Return the [X, Y] coordinate for the center point of the cell that contains the specified text.  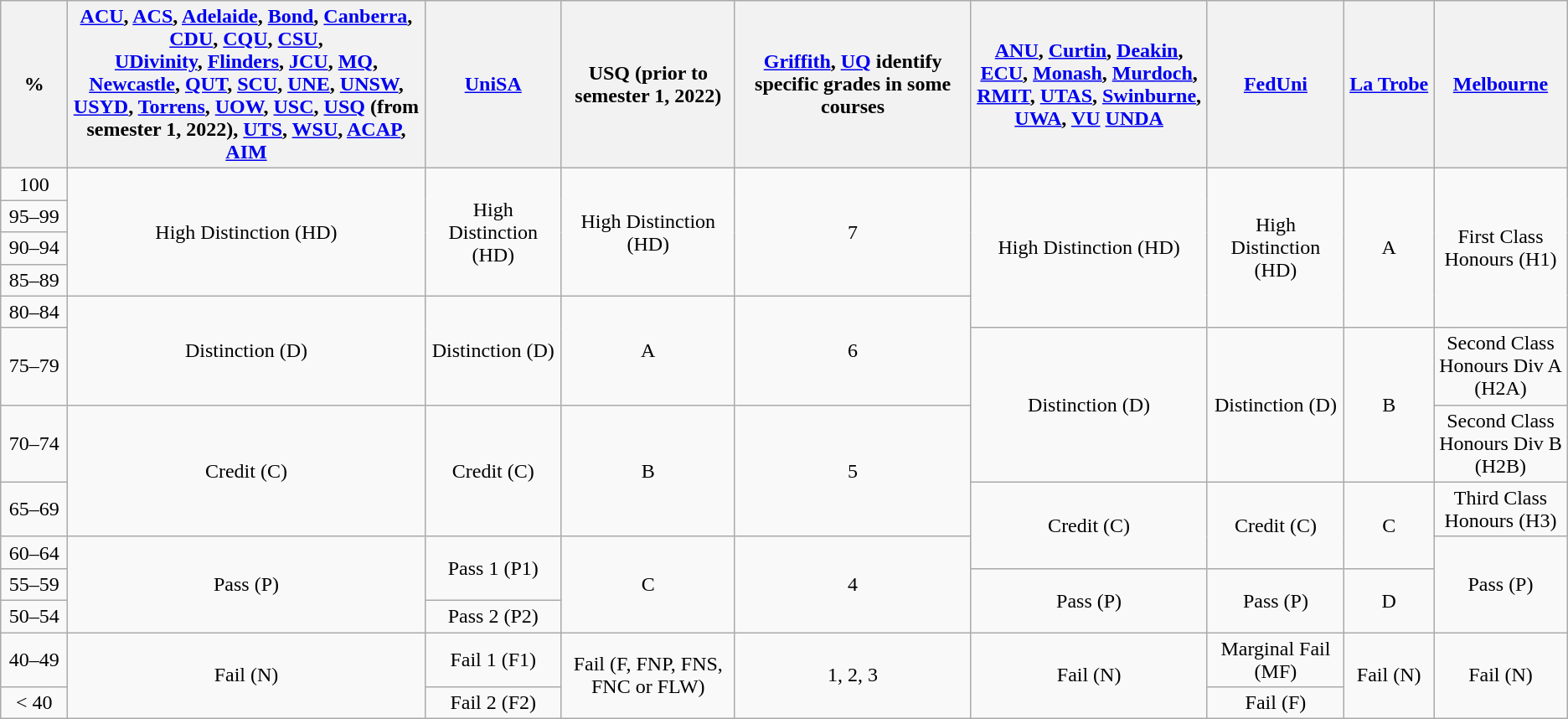
D [1389, 600]
4 [853, 584]
Pass 1 (P1) [493, 568]
La Trobe [1389, 85]
100 [34, 184]
Fail 2 (F2) [493, 703]
Griffith, UQ identify specific grades in some courses [853, 85]
Marginal Fail (MF) [1275, 659]
Fail (F, FNP, FNS, FNC or FLW) [648, 675]
50–54 [34, 616]
40–49 [34, 659]
70–74 [34, 443]
7 [853, 232]
5 [853, 471]
UniSA [493, 85]
80–84 [34, 312]
60–64 [34, 552]
Second Class Honours Div A (H2A) [1501, 366]
% [34, 85]
90–94 [34, 248]
65–69 [34, 510]
ANU, Curtin, Deakin, ECU, Monash, Murdoch, RMIT, UTAS, Swinburne, UWA, VU UNDA [1089, 85]
Third Class Honours (H3) [1501, 510]
Fail 1 (F1) [493, 659]
55–59 [34, 584]
Second Class Honours Div B (H2B) [1501, 443]
Fail (F) [1275, 703]
75–79 [34, 366]
1, 2, 3 [853, 675]
Melbourne [1501, 85]
USQ (prior to semester 1, 2022) [648, 85]
FedUni [1275, 85]
First Class Honours (H1) [1501, 248]
< 40 [34, 703]
95–99 [34, 216]
85–89 [34, 280]
6 [853, 350]
Pass 2 (P2) [493, 616]
